Find where the given text appears and provide that cell's center as [x, y] coordinate. 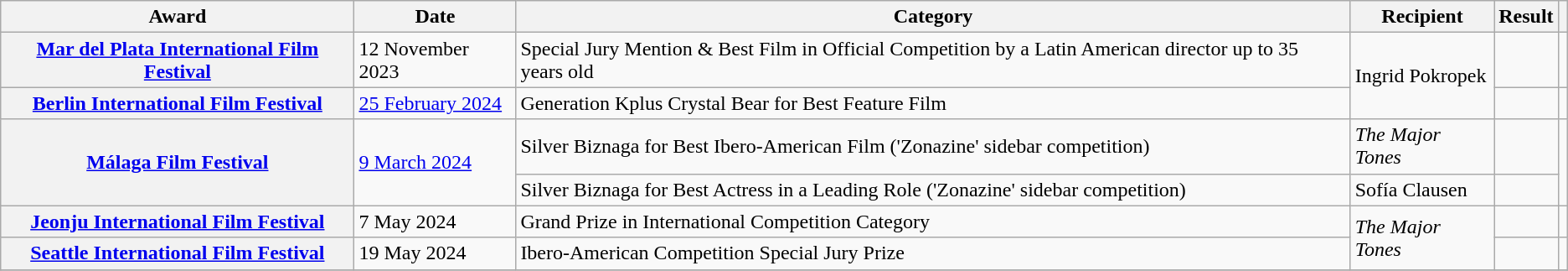
7 May 2024 [436, 221]
Special Jury Mention & Best Film in Official Competition by a Latin American director up to 35 years old [933, 60]
Jeonju International Film Festival [178, 221]
Málaga Film Festival [178, 163]
Berlin International Film Festival [178, 103]
19 May 2024 [436, 253]
Result [1526, 17]
Seattle International Film Festival [178, 253]
12 November 2023 [436, 60]
Grand Prize in International Competition Category [933, 221]
Award [178, 17]
Category [933, 17]
Mar del Plata International Film Festival [178, 60]
Ibero-American Competition Special Jury Prize [933, 253]
Date [436, 17]
9 March 2024 [436, 163]
Silver Biznaga for Best Ibero-American Film ('Zonazine' sidebar competition) [933, 146]
Sofía Clausen [1422, 190]
25 February 2024 [436, 103]
Silver Biznaga for Best Actress in a Leading Role ('Zonazine' sidebar competition) [933, 190]
Recipient [1422, 17]
Ingrid Pokropek [1422, 76]
Generation Kplus Crystal Bear for Best Feature Film [933, 103]
